For the text-containing cell, return its midpoint in (x, y) coordinate format. 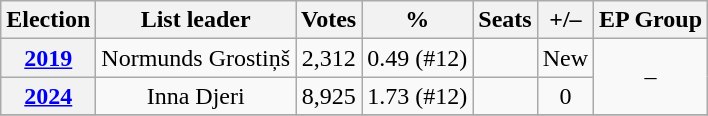
1.73 (#12) (418, 96)
Election (48, 20)
Inna Djeri (196, 96)
Normunds Grostiņš (196, 58)
2019 (48, 58)
% (418, 20)
New (565, 58)
Votes (329, 20)
List leader (196, 20)
2024 (48, 96)
EP Group (651, 20)
0.49 (#12) (418, 58)
Seats (505, 20)
0 (565, 96)
8,925 (329, 96)
2,312 (329, 58)
– (651, 77)
+/– (565, 20)
